Extract the (X, Y) coordinate from the center of the cell holding the provided text.  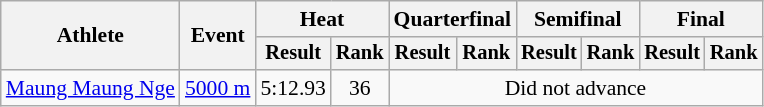
5:12.93 (292, 88)
Did not advance (576, 88)
Maung Maung Nge (90, 88)
Event (218, 36)
Final (700, 19)
Athlete (90, 36)
36 (360, 88)
Quarterfinal (453, 19)
Semifinal (578, 19)
5000 m (218, 88)
Heat (322, 19)
